Search for the cell housing the specified text and yield its (X, Y) center coordinate. 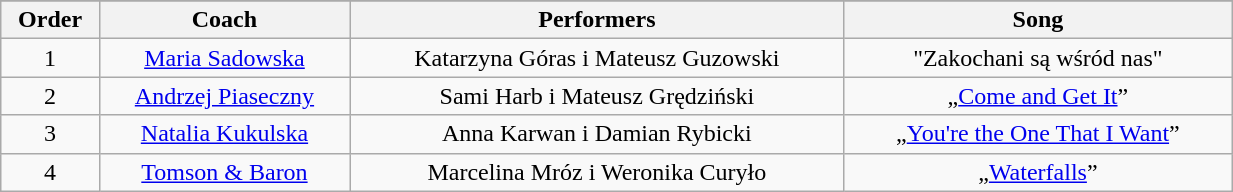
Tomson & Baron (224, 172)
Performers (598, 20)
Marcelina Mróz i Weronika Curyło (598, 172)
Order (50, 20)
„You're the One That I Want” (1038, 134)
4 (50, 172)
Song (1038, 20)
„Waterfalls” (1038, 172)
2 (50, 96)
3 (50, 134)
Andrzej Piaseczny (224, 96)
Natalia Kukulska (224, 134)
1 (50, 58)
Sami Harb i Mateusz Grędziński (598, 96)
Anna Karwan i Damian Rybicki (598, 134)
"Zakochani są wśród nas" (1038, 58)
„Come and Get It” (1038, 96)
Maria Sadowska (224, 58)
Coach (224, 20)
Katarzyna Góras i Mateusz Guzowski (598, 58)
